Detect which cell encompasses the target text, then output its [X, Y] center coordinate. 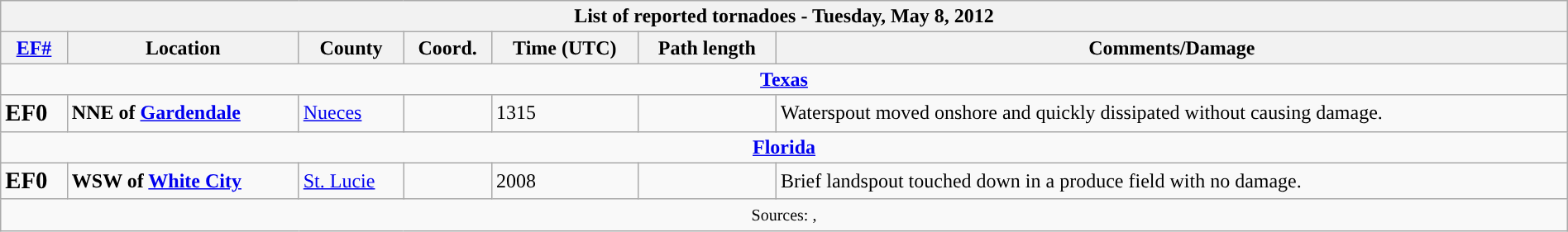
NNE of Gardendale [183, 113]
Nueces [351, 113]
WSW of White City [183, 181]
Brief landspout touched down in a produce field with no damage. [1171, 181]
Comments/Damage [1171, 48]
EF# [35, 48]
Texas [784, 79]
Location [183, 48]
Time (UTC) [564, 48]
County [351, 48]
Coord. [448, 48]
Sources: , [784, 215]
2008 [564, 181]
Florida [784, 147]
1315 [564, 113]
Path length [706, 48]
Waterspout moved onshore and quickly dissipated without causing damage. [1171, 113]
List of reported tornadoes - Tuesday, May 8, 2012 [784, 17]
St. Lucie [351, 181]
